Provide the (X, Y) coordinate of the cell's center where the given text is located.  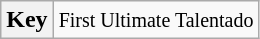
First Ultimate Talentado (156, 20)
Key (27, 20)
